Find where the given text appears and provide that cell's center as [X, Y] coordinate. 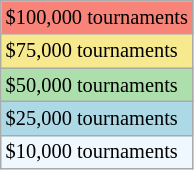
$10,000 tournaments [97, 152]
$75,000 tournaments [97, 51]
$100,000 tournaments [97, 17]
$50,000 tournaments [97, 85]
$25,000 tournaments [97, 118]
